From the cell containing the given text, extract its center point as [X, Y] coordinate. 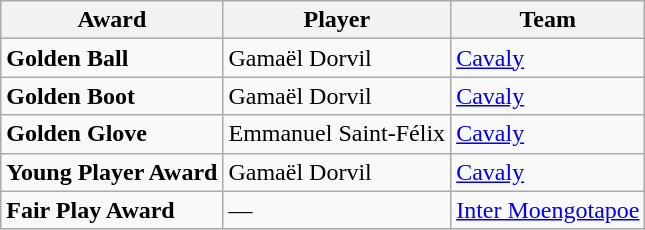
Inter Moengotapoe [548, 210]
Young Player Award [112, 172]
— [337, 210]
Award [112, 20]
Team [548, 20]
Golden Ball [112, 58]
Golden Boot [112, 96]
Fair Play Award [112, 210]
Player [337, 20]
Golden Glove [112, 134]
Emmanuel Saint-Félix [337, 134]
